Find where the given text appears and provide that cell's center as [x, y] coordinate. 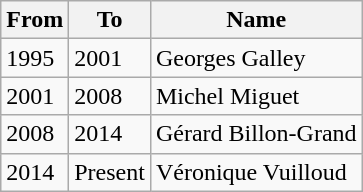
Gérard Billon-Grand [256, 134]
Present [110, 172]
1995 [35, 58]
Véronique Vuilloud [256, 172]
From [35, 20]
Name [256, 20]
Michel Miguet [256, 96]
Georges Galley [256, 58]
To [110, 20]
